Search for the cell housing the specified text and yield its [x, y] center coordinate. 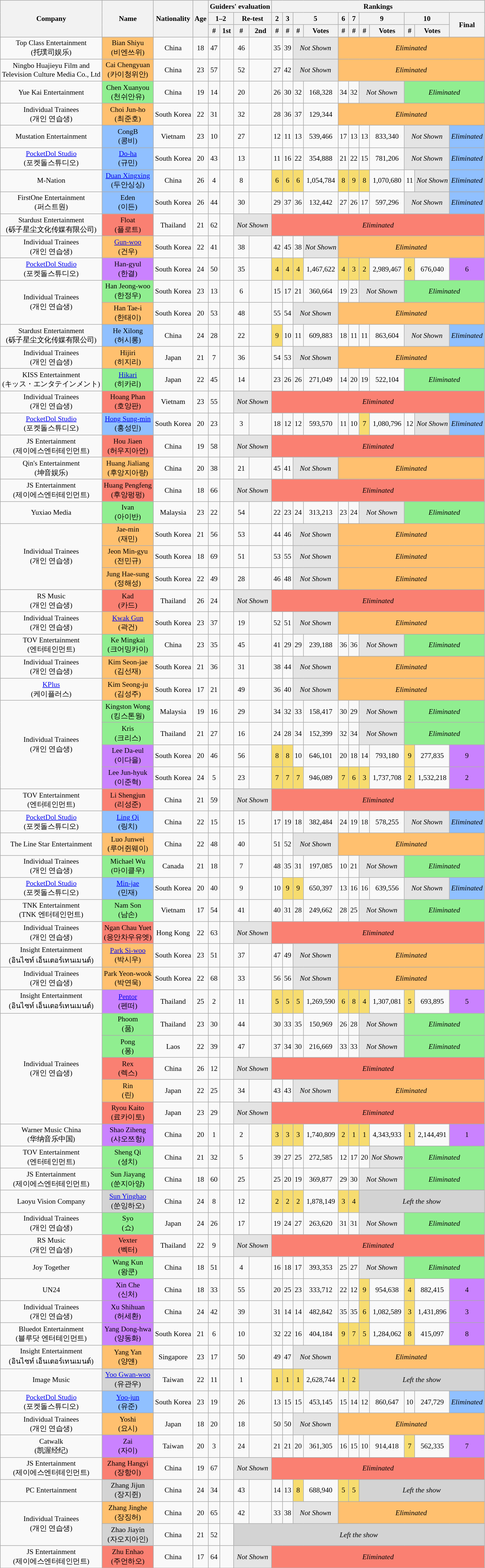
59 [214, 800]
197,085 [321, 866]
Guiders' evaluation [240, 7]
1,269,590 [321, 1002]
Xu Shihuan (허세환) [128, 1312]
Laoyu Vision Company [51, 1201]
271,049 [321, 380]
Jae-min (재민) [128, 535]
Hou Jiaen (허우지아언) [128, 446]
Zhang Hangyi (장항이) [128, 1468]
Sheng Qi (셩치) [128, 1157]
Nam Son (남손) [128, 911]
415,097 [432, 1334]
60 [214, 1179]
954,638 [387, 1290]
863,604 [387, 335]
Lee Da-eul (이다을) [128, 756]
Yue Kai Entertainment [51, 92]
57 [214, 70]
Yang Yan (양얜) [128, 1357]
Li Shengjun (리성준) [128, 800]
Sun Jiayang (쑨지아양) [128, 1179]
CongB (콩비) [128, 136]
249,662 [321, 911]
Image Music [51, 1380]
688,940 [321, 1490]
1,878,149 [321, 1201]
KISS Entertainment (キッス・エンタテインメント) [51, 380]
PC Entertainment [51, 1490]
Duan Xingxing (두안싱싱) [128, 180]
453,145 [321, 1402]
361,305 [321, 1446]
Catwalk (凯渥经纪) [51, 1446]
Park Yeon-wook (박연욱) [128, 978]
Nationality [173, 19]
639,556 [387, 888]
781,206 [387, 158]
4,343,933 [387, 1135]
Min-jae (민재) [128, 888]
239,188 [321, 645]
He Xilong (허시롱) [128, 335]
646,101 [321, 756]
360,664 [321, 291]
Singapore [173, 1357]
247,729 [432, 1402]
58 [214, 446]
Ryou Kaito (료카이토) [128, 1113]
Kim Seong-ju (김성주) [128, 689]
Name [128, 19]
578,255 [387, 822]
1st [227, 31]
Eden (이든) [128, 203]
Michael Wu (마이클우) [128, 866]
354,888 [321, 158]
793,180 [387, 756]
Hoang Phan (호앙판) [128, 402]
676,040 [432, 269]
946,089 [321, 778]
Yoo-jun (유준) [128, 1402]
Zhao Jiayin (자오지아인) [128, 1535]
Zhang Jinghe (장징허) [128, 1513]
Zhu Enhao (주언하오) [128, 1557]
1,307,081 [387, 1002]
Kris (크리스) [128, 733]
882,415 [432, 1290]
Float (플로트) [128, 225]
272,585 [321, 1157]
62 [214, 225]
Han Tae-i (한태이) [128, 313]
69 [214, 557]
Bian Shiyu (비엔쓰위) [128, 48]
Pong (퐁) [128, 1046]
Huang Pengfeng (후앙펑펑) [128, 490]
Shao Ziheng (샤오쯔헝) [128, 1135]
67 [214, 1468]
Kim Seon-jae (김선재) [128, 667]
Gun-woo (건우) [128, 247]
Jung Hae-sung (정해성) [128, 579]
Hijiri (히지리) [128, 358]
2,628,744 [321, 1380]
609,883 [321, 335]
Zhang Jijun (장지쥔) [128, 1490]
Wang Kun (왕쿤) [128, 1268]
Warner Music China (华纳音乐中国) [51, 1135]
313,213 [321, 512]
129,344 [321, 114]
158,417 [321, 711]
277,835 [432, 756]
404,184 [321, 1334]
263,620 [321, 1223]
1,070,680 [387, 180]
1,740,809 [321, 1135]
152,399 [321, 733]
63 [214, 933]
Kwak Gun (곽건) [128, 623]
Company [51, 19]
333,712 [321, 1290]
382,484 [321, 822]
650,397 [321, 888]
132,442 [321, 203]
1,467,622 [321, 269]
Syo (쇼) [128, 1223]
Age [201, 19]
168,328 [321, 92]
Ling Qi (링치) [128, 822]
68 [214, 978]
The Line Star Entertainment [51, 844]
Joy Together [51, 1268]
Hong Sung-min (홍성민) [128, 424]
Kingston Wong (킹스톤웡) [128, 711]
Lee Jun-hyuk (이준혁) [128, 778]
2,144,491 [432, 1135]
914,418 [387, 1446]
150,969 [321, 1024]
1,737,708 [387, 778]
597,296 [387, 203]
2nd [260, 31]
TNK Entertainment (TNK 엔터테인먼트) [51, 911]
2,989,467 [387, 269]
562,335 [432, 1446]
Bluedot Entertainment (블루닷 엔터테인먼트) [51, 1334]
Yoo Gwan-woo (유관우) [128, 1380]
Pentor (펜떠) [128, 1002]
1,532,218 [432, 778]
833,340 [387, 136]
M-Nation [51, 180]
Han-gyul (한결) [128, 269]
Chen Xuanyou (천쉬안유) [128, 92]
Hong Kong [173, 933]
1,431,896 [432, 1312]
Zai (자이) [128, 1446]
UN24 [51, 1290]
1,082,589 [387, 1312]
Ningbo Huajieyu Film and Television Culture Media Co., Ltd [51, 70]
Ngan Chau Yuet (응안차우유엣) [128, 933]
Final [467, 25]
Vexter (벡터) [128, 1246]
Top Class Entertainment (托璞司娱乐) [51, 48]
Phoom (품) [128, 1024]
Huang Jialiang (후앙지아량) [128, 468]
Sun Yinghao (쑨잉하오) [128, 1201]
393,353 [321, 1268]
Xin Che (신처) [128, 1290]
Choi Jun-ho (최준호) [128, 114]
593,570 [321, 424]
539,466 [321, 136]
860,647 [387, 1402]
Mustation Entertainment [51, 136]
Ivan (아이반) [128, 512]
216,669 [321, 1046]
FirstOne Entertainment (퍼스트원) [51, 203]
Yuxiao Media [51, 512]
522,104 [387, 380]
Kad (카드) [128, 601]
482,842 [321, 1312]
Han Jeong-woo (한정우) [128, 291]
66 [214, 490]
Rin (린) [128, 1091]
Yoshi (요시) [128, 1424]
Yang Dong-hwa (양동화) [128, 1334]
Jeon Min-gyu (전민규) [128, 557]
Cai Chengyuan (카이청위안) [128, 70]
Canada [173, 866]
Luo Junwei (루어쥔웨이) [128, 844]
Rex (렉스) [128, 1069]
Rankings [378, 7]
Hikari (히카리) [128, 380]
Do-ha (규민) [128, 158]
1,080,796 [387, 424]
Laos [173, 1046]
1,054,784 [321, 180]
KPlus (케이플러스) [51, 689]
Park Si-woo (박시우) [128, 955]
1–2 [221, 18]
65 [214, 1513]
693,895 [432, 1002]
Qin's Entertainment (坤音娱乐) [51, 468]
1,284,062 [387, 1334]
Ke Mingkai (크어밍카이) [128, 645]
64 [214, 1557]
369,877 [321, 1179]
Re-test [252, 18]
